Determine the (X, Y) coordinate at the center of the cell enclosing the given text.  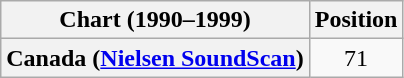
Position (356, 20)
Chart (1990–1999) (155, 20)
71 (356, 58)
Canada (Nielsen SoundScan) (155, 58)
